Provide the [x, y] coordinate of the cell's center where the given text is located.  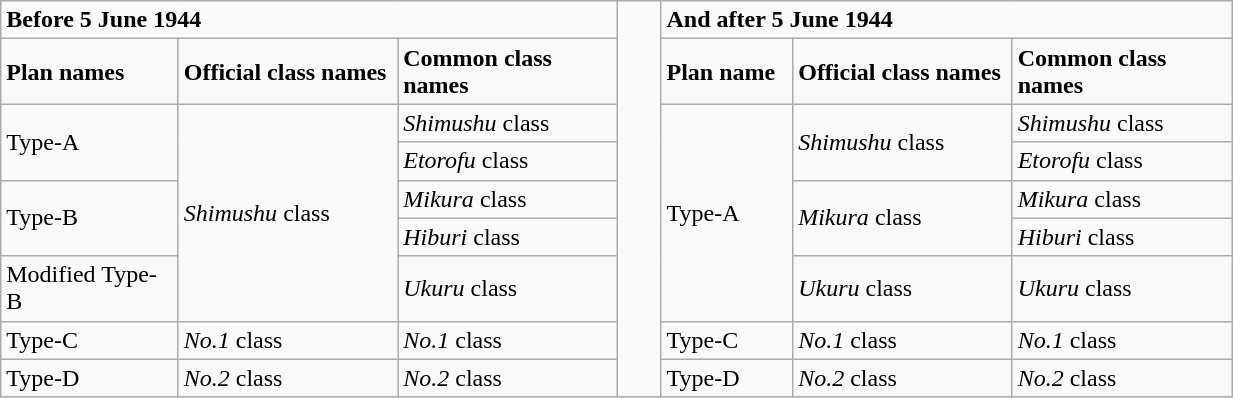
Modified Type-B [90, 288]
Plan name [727, 72]
Type-B [90, 218]
Before 5 June 1944 [309, 20]
And after 5 June 1944 [946, 20]
Plan names [90, 72]
